Provide the [X, Y] coordinate of the cell's center where the given text is located.  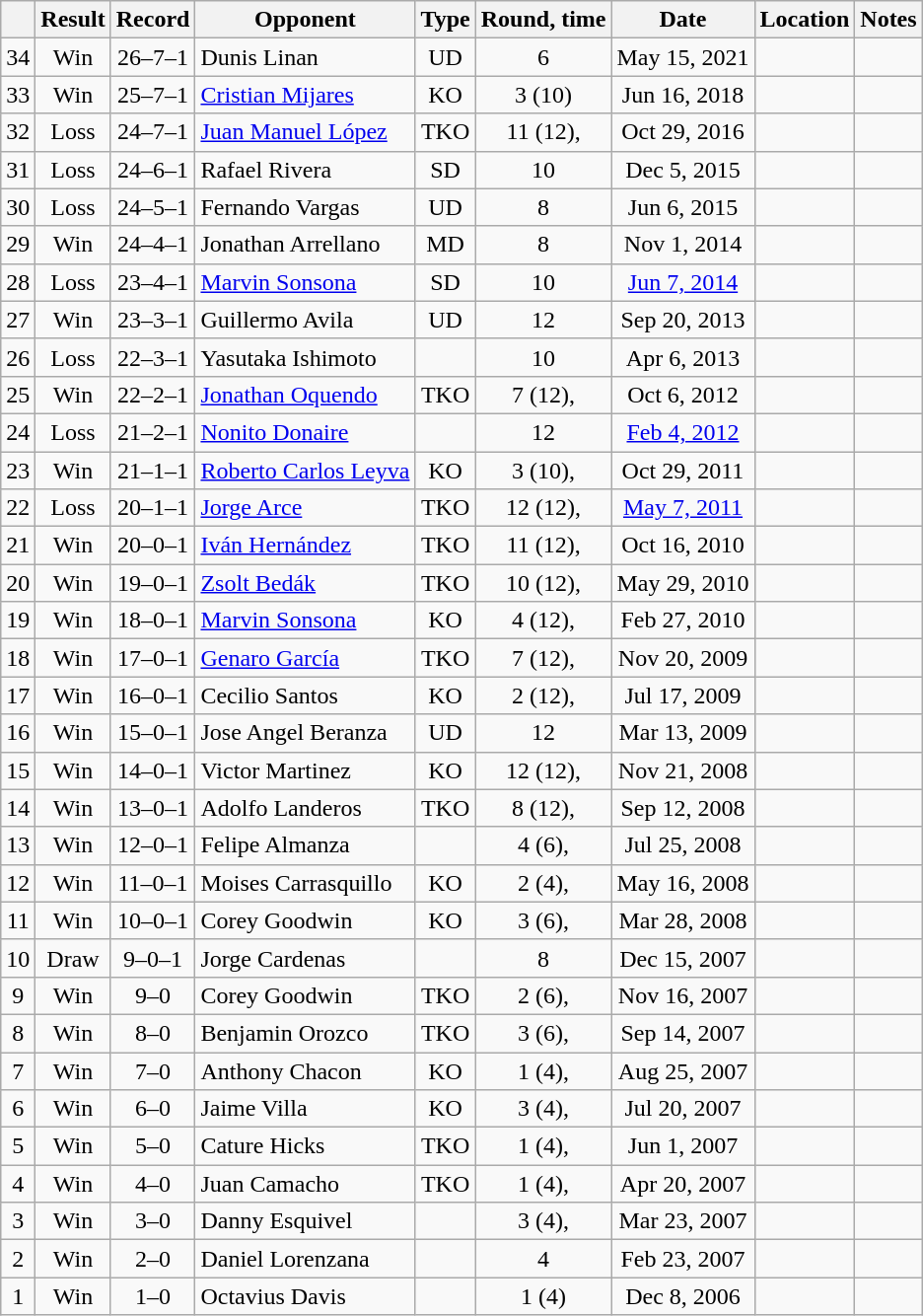
May 15, 2021 [682, 57]
4 (12), [543, 621]
8–0 [153, 1033]
Jose Angel Beranza [306, 733]
3 (10), [543, 471]
29 [18, 245]
23–3–1 [153, 320]
Victor Martinez [306, 770]
Zsolt Bedák [306, 583]
1 (4) [543, 1296]
15–0–1 [153, 733]
Guillermo Avila [306, 320]
19–0–1 [153, 583]
30 [18, 207]
25 [18, 395]
24–4–1 [153, 245]
Jul 20, 2007 [682, 1109]
2 (4), [543, 883]
5–0 [153, 1146]
33 [18, 95]
Moises Carrasquillo [306, 883]
7–0 [153, 1070]
4–0 [153, 1184]
May 16, 2008 [682, 883]
19 [18, 621]
25–7–1 [153, 95]
9–0–1 [153, 958]
8 (12), [543, 808]
13–0–1 [153, 808]
Jaime Villa [306, 1109]
22–2–1 [153, 395]
Daniel Lorenzana [306, 1259]
20–1–1 [153, 508]
13 [18, 845]
Oct 29, 2016 [682, 132]
17–0–1 [153, 658]
11–0–1 [153, 883]
Record [153, 20]
18 [18, 658]
Adolfo Landeros [306, 808]
Jorge Cardenas [306, 958]
Oct 16, 2010 [682, 546]
12–0–1 [153, 845]
Juan Camacho [306, 1184]
6–0 [153, 1109]
7 [18, 1070]
Sep 20, 2013 [682, 320]
Notes [888, 20]
2 [18, 1259]
Dec 5, 2015 [682, 170]
28 [18, 282]
34 [18, 57]
10 (12), [543, 583]
26 [18, 357]
Apr 6, 2013 [682, 357]
22–3–1 [153, 357]
Feb 23, 2007 [682, 1259]
Jul 17, 2009 [682, 695]
3 [18, 1221]
21 [18, 546]
24 [18, 432]
Dunis Linan [306, 57]
2 (6), [543, 995]
23–4–1 [153, 282]
9 [18, 995]
11 [18, 920]
Jonathan Arrellano [306, 245]
20 [18, 583]
Round, time [543, 20]
15 [18, 770]
Oct 6, 2012 [682, 395]
9–0 [153, 995]
Mar 13, 2009 [682, 733]
Feb 27, 2010 [682, 621]
Nov 20, 2009 [682, 658]
Dec 8, 2006 [682, 1296]
Danny Esquivel [306, 1221]
Yasutaka Ishimoto [306, 357]
Jun 1, 2007 [682, 1146]
Jul 25, 2008 [682, 845]
Sep 14, 2007 [682, 1033]
22 [18, 508]
24–7–1 [153, 132]
Mar 23, 2007 [682, 1221]
Nov 16, 2007 [682, 995]
3 (10) [543, 95]
Iván Hernández [306, 546]
32 [18, 132]
Benjamin Orozco [306, 1033]
Location [805, 20]
23 [18, 471]
Date [682, 20]
May 29, 2010 [682, 583]
Dec 15, 2007 [682, 958]
14 [18, 808]
Type [446, 20]
20–0–1 [153, 546]
10–0–1 [153, 920]
Jun 7, 2014 [682, 282]
Octavius Davis [306, 1296]
3–0 [153, 1221]
Jorge Arce [306, 508]
4 (6), [543, 845]
Juan Manuel López [306, 132]
2 (12), [543, 695]
17 [18, 695]
21–2–1 [153, 432]
Fernando Vargas [306, 207]
31 [18, 170]
Result [73, 20]
Rafael Rivera [306, 170]
26–7–1 [153, 57]
Sep 12, 2008 [682, 808]
May 7, 2011 [682, 508]
Cature Hicks [306, 1146]
Jonathan Oquendo [306, 395]
Oct 29, 2011 [682, 471]
Nov 21, 2008 [682, 770]
Jun 6, 2015 [682, 207]
Feb 4, 2012 [682, 432]
Cristian Mijares [306, 95]
Felipe Almanza [306, 845]
18–0–1 [153, 621]
16–0–1 [153, 695]
21–1–1 [153, 471]
Nonito Donaire [306, 432]
Nov 1, 2014 [682, 245]
2–0 [153, 1259]
Draw [73, 958]
Anthony Chacon [306, 1070]
MD [446, 245]
Genaro García [306, 658]
24–6–1 [153, 170]
Cecilio Santos [306, 695]
1 [18, 1296]
1–0 [153, 1296]
Jun 16, 2018 [682, 95]
16 [18, 733]
Mar 28, 2008 [682, 920]
Opponent [306, 20]
Apr 20, 2007 [682, 1184]
5 [18, 1146]
Aug 25, 2007 [682, 1070]
14–0–1 [153, 770]
Roberto Carlos Leyva [306, 471]
24–5–1 [153, 207]
27 [18, 320]
